Search for the cell housing the specified text and yield its [x, y] center coordinate. 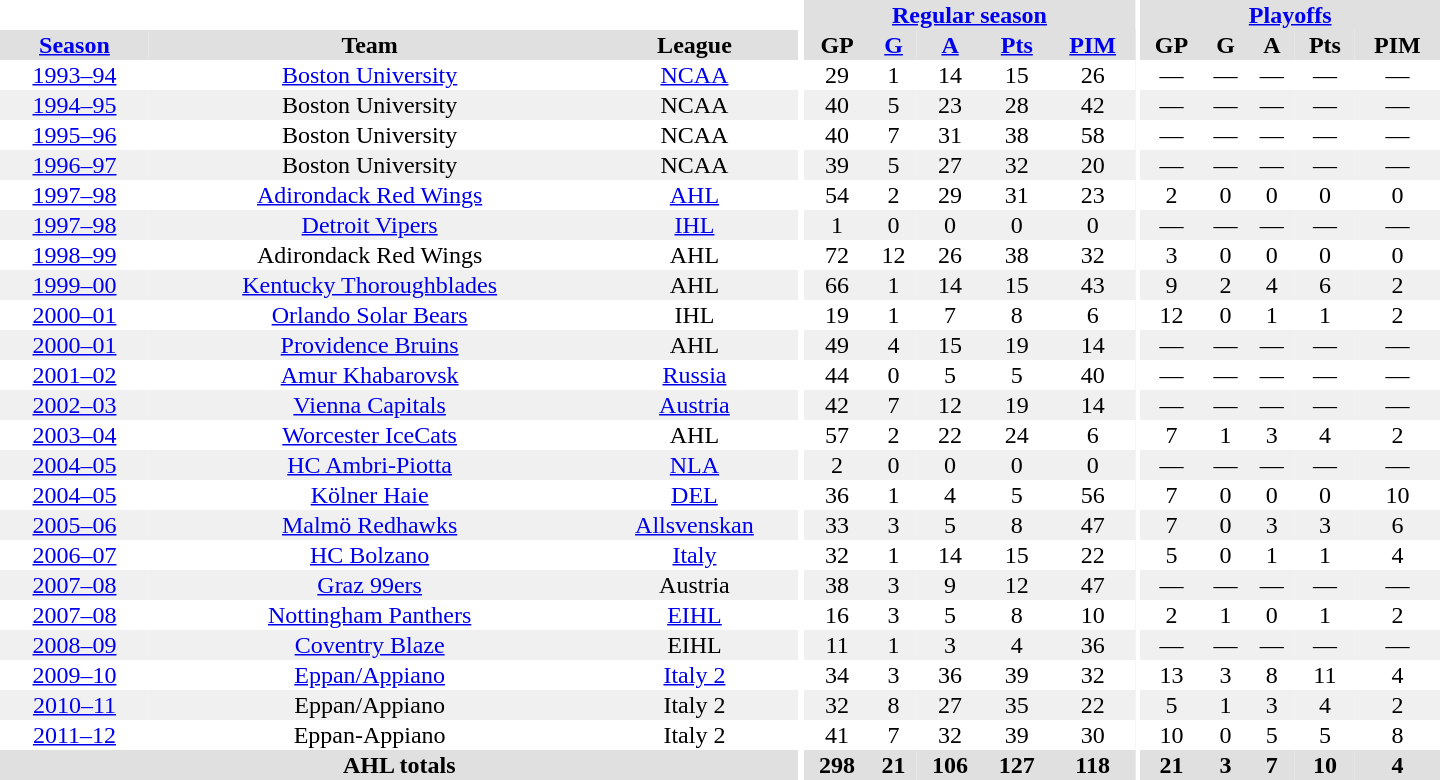
106 [950, 765]
1996–97 [74, 165]
2001–02 [74, 375]
Graz 99ers [370, 585]
Malmö Redhawks [370, 525]
Detroit Vipers [370, 225]
Kentucky Thoroughblades [370, 285]
20 [1092, 165]
54 [838, 195]
2008–09 [74, 645]
1998–99 [74, 255]
Coventry Blaze [370, 645]
49 [838, 345]
2009–10 [74, 675]
Orlando Solar Bears [370, 315]
24 [1016, 435]
2003–04 [74, 435]
33 [838, 525]
NLA [694, 465]
1994–95 [74, 105]
72 [838, 255]
2006–07 [74, 555]
34 [838, 675]
35 [1016, 705]
28 [1016, 105]
1993–94 [74, 75]
2002–03 [74, 405]
127 [1016, 765]
41 [838, 735]
Team [370, 45]
30 [1092, 735]
44 [838, 375]
Amur Khabarovsk [370, 375]
Providence Bruins [370, 345]
Vienna Capitals [370, 405]
57 [838, 435]
Nottingham Panthers [370, 615]
Russia [694, 375]
Playoffs [1290, 15]
Worcester IceCats [370, 435]
2010–11 [74, 705]
Eppan-Appiano [370, 735]
1999–00 [74, 285]
Italy [694, 555]
66 [838, 285]
58 [1092, 135]
AHL totals [400, 765]
HC Ambri-Piotta [370, 465]
118 [1092, 765]
2005–06 [74, 525]
13 [1171, 675]
298 [838, 765]
League [694, 45]
Season [74, 45]
Kölner Haie [370, 495]
DEL [694, 495]
56 [1092, 495]
43 [1092, 285]
Regular season [970, 15]
2011–12 [74, 735]
Allsvenskan [694, 525]
HC Bolzano [370, 555]
1995–96 [74, 135]
16 [838, 615]
